Determine the [X, Y] coordinate at the center of the cell enclosing the given text.  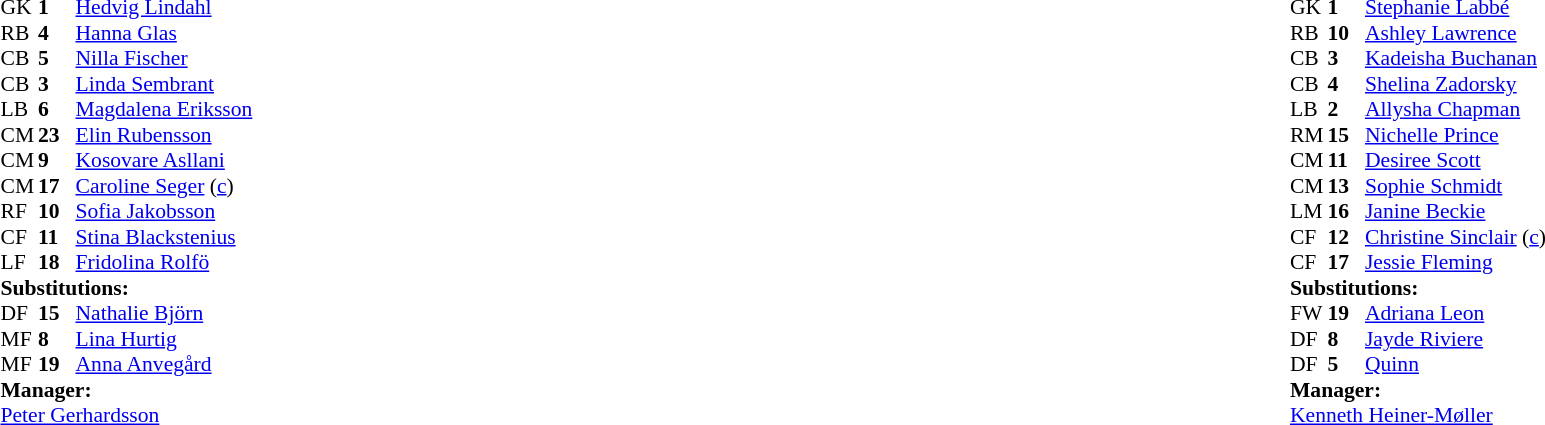
23 [57, 135]
Caroline Seger (c) [164, 186]
Kosovare Asllani [164, 161]
RF [19, 211]
Anna Anvegård [164, 365]
Manager: [126, 390]
Fridolina Rolfö [164, 263]
Lina Hurtig [164, 339]
12 [1346, 237]
Hanna Glas [164, 33]
6 [57, 109]
Linda Sembrant [164, 84]
9 [57, 161]
16 [1346, 211]
Nilla Fischer [164, 59]
2 [1346, 109]
Nathalie Björn [164, 313]
Elin Rubensson [164, 135]
RM [1309, 135]
Sofia Jakobsson [164, 211]
FW [1309, 313]
Stina Blackstenius [164, 237]
LM [1309, 211]
18 [57, 263]
Magdalena Eriksson [164, 109]
Substitutions: [126, 288]
LF [19, 263]
13 [1346, 186]
